Pinpoint the cell where the given text exists, returning its (x, y) midpoint coordinate. 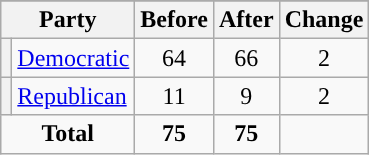
9 (246, 96)
After (246, 20)
11 (174, 96)
Total (68, 134)
Before (174, 20)
64 (174, 58)
66 (246, 58)
Democratic (74, 58)
Party (68, 20)
Republican (74, 96)
Change (324, 20)
